For the text-containing cell, return its midpoint in [x, y] coordinate format. 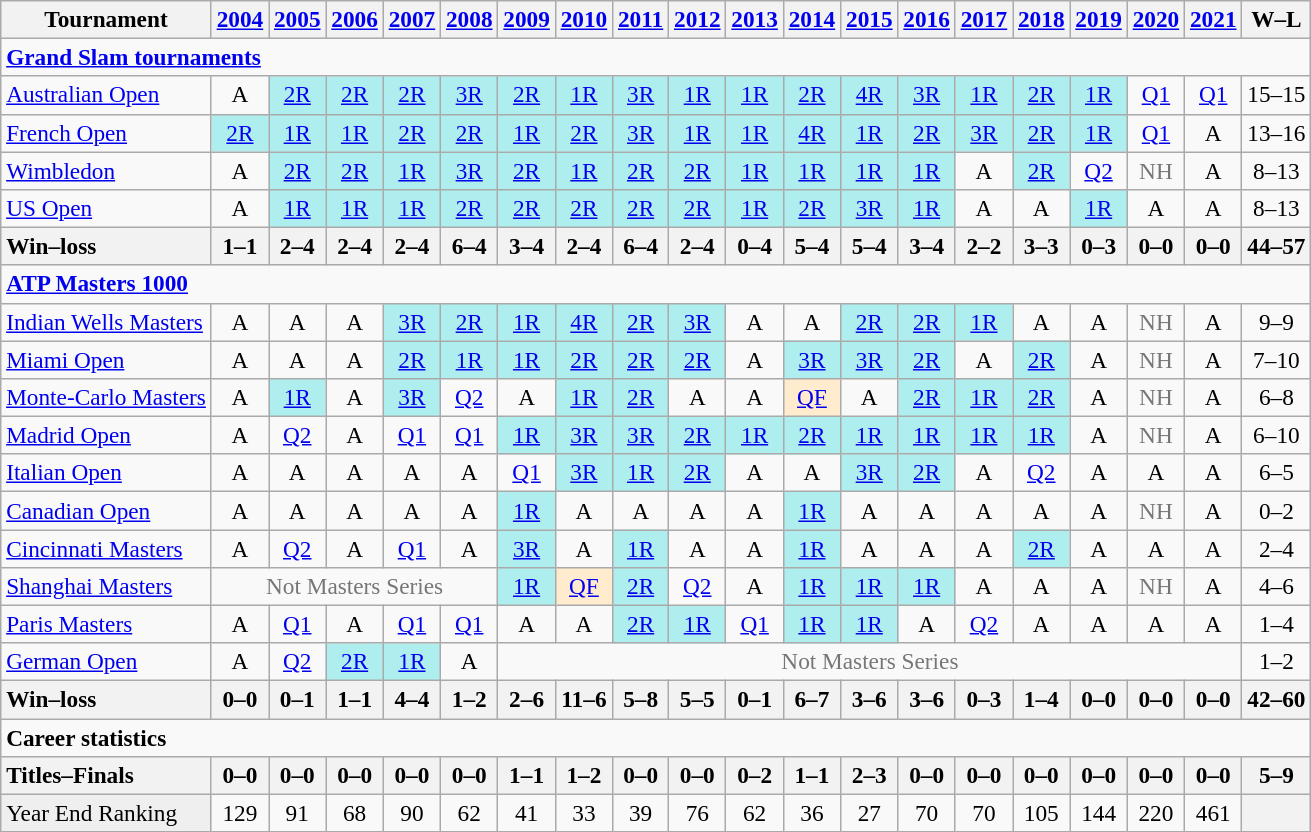
36 [812, 813]
3–3 [1042, 246]
2014 [812, 19]
2004 [240, 19]
76 [698, 813]
ATP Masters 1000 [656, 284]
33 [584, 813]
39 [641, 813]
91 [298, 813]
2019 [1098, 19]
6–10 [1276, 435]
Grand Slam tournaments [656, 57]
129 [240, 813]
6–7 [812, 699]
2013 [754, 19]
Career statistics [656, 737]
5–9 [1276, 775]
French Open [106, 133]
Miami Open [106, 359]
90 [412, 813]
7–10 [1276, 359]
6–5 [1276, 473]
2010 [584, 19]
44–57 [1276, 246]
2007 [412, 19]
Cincinnati Masters [106, 548]
Italian Open [106, 473]
Australian Open [106, 95]
2021 [1214, 19]
2009 [526, 19]
2020 [1156, 19]
42–60 [1276, 699]
144 [1098, 813]
2016 [926, 19]
2–6 [526, 699]
4–6 [1276, 586]
5–8 [641, 699]
5–5 [698, 699]
Titles–Finals [106, 775]
105 [1042, 813]
Year End Ranking [106, 813]
Tournament [106, 19]
2008 [470, 19]
Monte-Carlo Masters [106, 397]
13–16 [1276, 133]
461 [1214, 813]
2011 [641, 19]
2015 [870, 19]
2–2 [984, 246]
2006 [354, 19]
41 [526, 813]
68 [354, 813]
Indian Wells Masters [106, 322]
2012 [698, 19]
27 [870, 813]
W–L [1276, 19]
Madrid Open [106, 435]
15–15 [1276, 95]
2–3 [870, 775]
4–4 [412, 699]
Wimbledon [106, 170]
Canadian Open [106, 510]
2018 [1042, 19]
9–9 [1276, 322]
0–4 [754, 246]
Shanghai Masters [106, 586]
German Open [106, 662]
6–8 [1276, 397]
Paris Masters [106, 624]
US Open [106, 208]
2017 [984, 19]
220 [1156, 813]
2005 [298, 19]
11–6 [584, 699]
